Return [X, Y] of the center of cell containing provided text 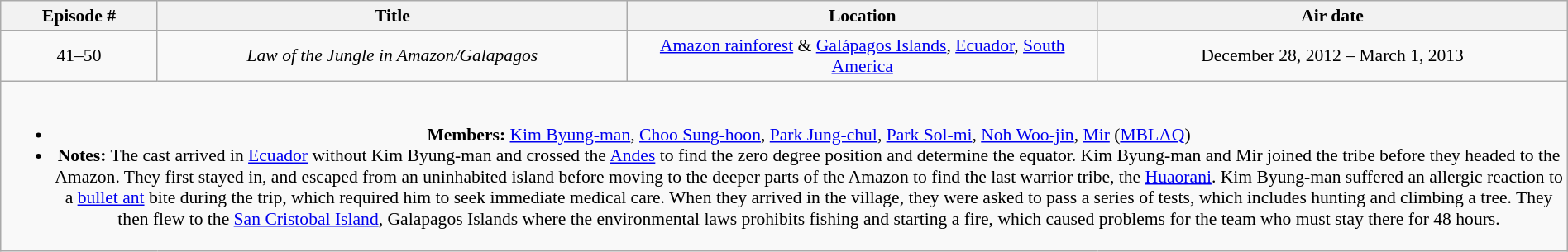
Title [392, 16]
Air date [1332, 16]
Amazon rainforest & Galápagos Islands, Ecuador, South America [863, 56]
Episode # [79, 16]
41–50 [79, 56]
Law of the Jungle in Amazon/Galapagos [392, 56]
December 28, 2012 – March 1, 2013 [1332, 56]
Location [863, 16]
